Return the (X, Y) coordinate for the center point of the cell that contains the specified text.  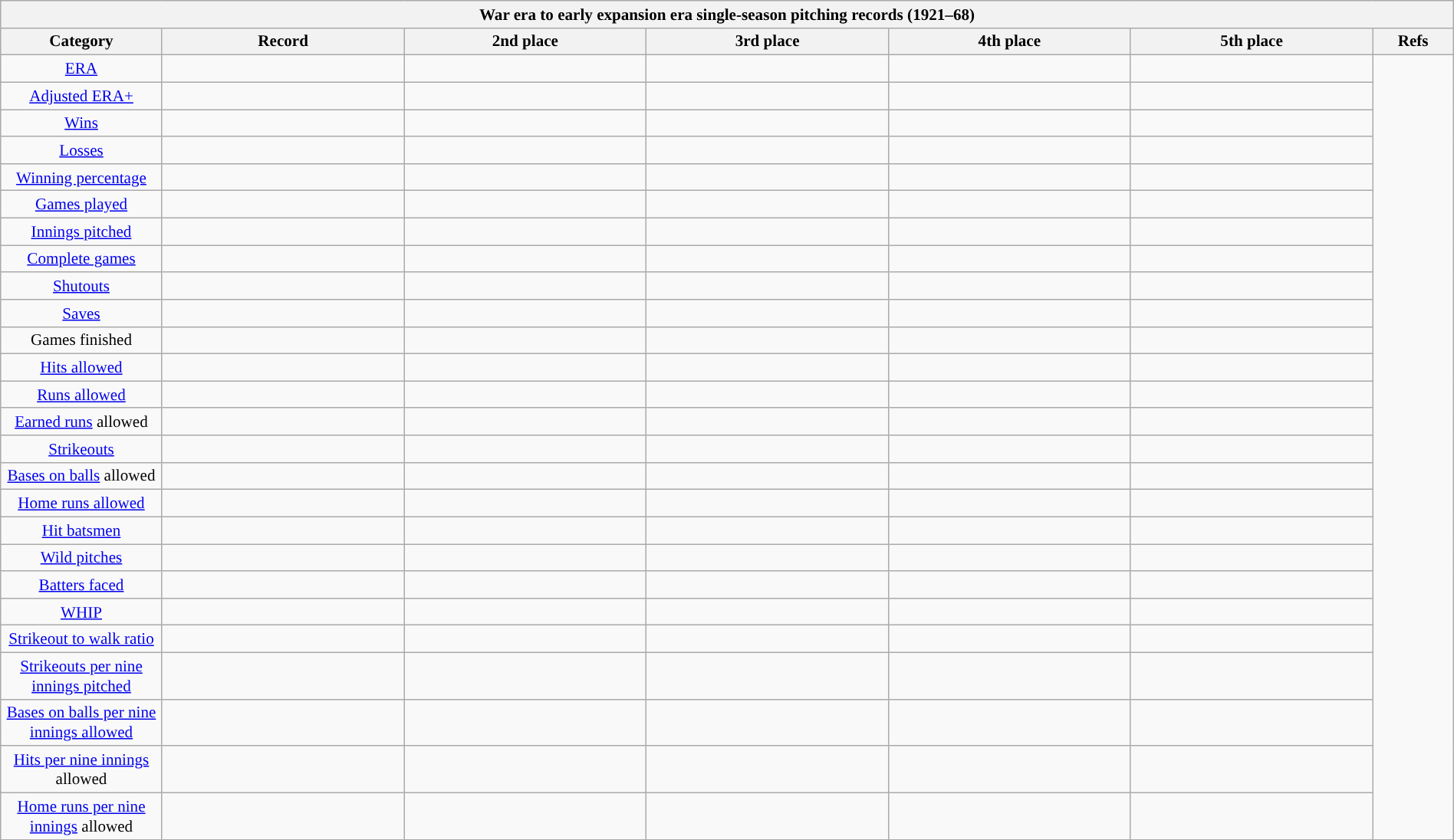
Saves (81, 313)
Strikeout to walk ratio (81, 639)
Innings pitched (81, 231)
Refs (1413, 41)
Complete games (81, 259)
Batters faced (81, 584)
Home runs per nine innings allowed (81, 815)
Runs allowed (81, 394)
ERA (81, 69)
WHIP (81, 612)
2nd place (525, 41)
Games finished (81, 340)
4th place (1009, 41)
Adjusted ERA+ (81, 95)
Shutouts (81, 285)
Strikeouts (81, 449)
Games played (81, 204)
Bases on balls per nine innings allowed (81, 722)
Winning percentage (81, 176)
Hits per nine innings allowed (81, 769)
Wild pitches (81, 558)
Losses (81, 150)
Home runs allowed (81, 503)
Wins (81, 123)
Record (283, 41)
War era to early expansion era single-season pitching records (1921–68) (727, 14)
3rd place (768, 41)
Bases on balls allowed (81, 475)
Category (81, 41)
Earned runs allowed (81, 422)
Strikeouts per nine innings pitched (81, 676)
Hits allowed (81, 368)
Hit batsmen (81, 530)
5th place (1252, 41)
